Detect which cell encompasses the target text, then output its [X, Y] center coordinate. 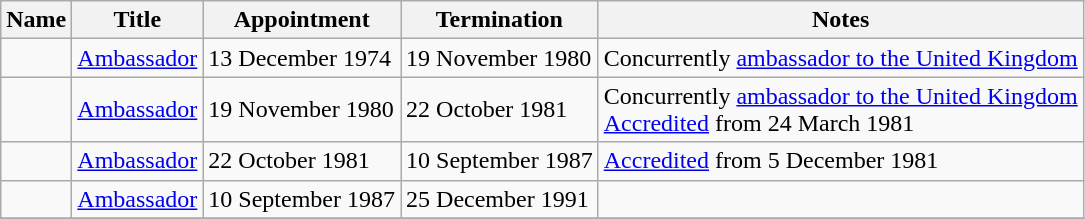
Title [138, 20]
25 December 1991 [500, 199]
Name [36, 20]
13 December 1974 [302, 58]
Concurrently ambassador to the United Kingdom [840, 58]
Notes [840, 20]
Accredited from 5 December 1981 [840, 161]
Concurrently ambassador to the United KingdomAccredited from 24 March 1981 [840, 110]
Appointment [302, 20]
Termination [500, 20]
